Determine the [x, y] coordinate at the center of the cell enclosing the given text.  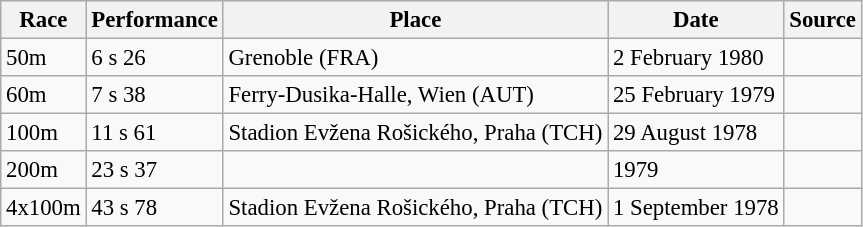
60m [44, 95]
7 s 38 [154, 95]
Place [416, 20]
11 s 61 [154, 133]
23 s 37 [154, 170]
25 February 1979 [696, 95]
2 February 1980 [696, 58]
50m [44, 58]
4x100m [44, 208]
Race [44, 20]
Ferry-Dusika-Halle, Wien (AUT) [416, 95]
29 August 1978 [696, 133]
1979 [696, 170]
Performance [154, 20]
200m [44, 170]
100m [44, 133]
Date [696, 20]
6 s 26 [154, 58]
Grenoble (FRA) [416, 58]
1 September 1978 [696, 208]
Source [822, 20]
43 s 78 [154, 208]
